Identify which cell holds the provided text, then report its (x, y) central coordinate. 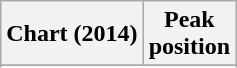
Chart (2014) (72, 34)
Peakposition (189, 34)
